Extract the (X, Y) coordinate from the center of the cell holding the provided text.  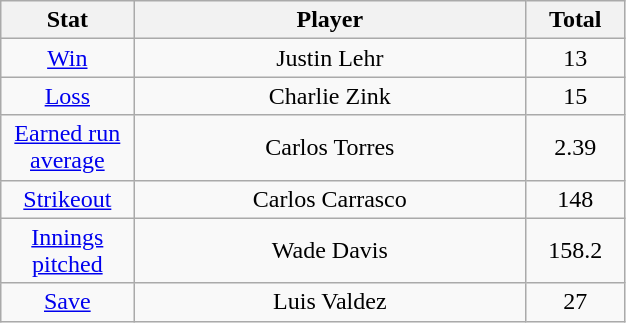
Win (68, 58)
148 (576, 199)
Earned run average (68, 148)
Charlie Zink (330, 96)
27 (576, 302)
Player (330, 20)
Stat (68, 20)
158.2 (576, 250)
15 (576, 96)
Carlos Carrasco (330, 199)
Carlos Torres (330, 148)
Justin Lehr (330, 58)
Total (576, 20)
Luis Valdez (330, 302)
Loss (68, 96)
Save (68, 302)
2.39 (576, 148)
Innings pitched (68, 250)
Strikeout (68, 199)
Wade Davis (330, 250)
13 (576, 58)
